From the cell containing the given text, extract its center point as (x, y) coordinate. 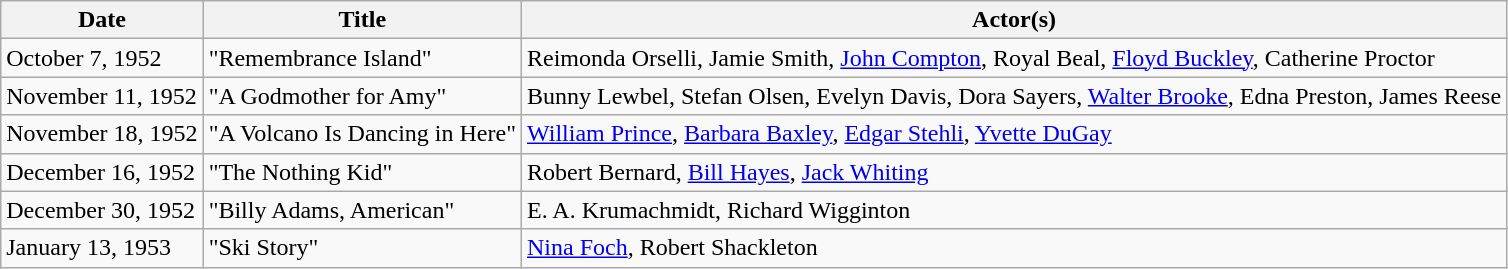
"Billy Adams, American" (362, 210)
Title (362, 20)
December 16, 1952 (102, 172)
William Prince, Barbara Baxley, Edgar Stehli, Yvette DuGay (1014, 134)
"Remembrance Island" (362, 58)
"A Volcano Is Dancing in Here" (362, 134)
Date (102, 20)
Bunny Lewbel, Stefan Olsen, Evelyn Davis, Dora Sayers, Walter Brooke, Edna Preston, James Reese (1014, 96)
"The Nothing Kid" (362, 172)
January 13, 1953 (102, 248)
November 18, 1952 (102, 134)
December 30, 1952 (102, 210)
Robert Bernard, Bill Hayes, Jack Whiting (1014, 172)
Actor(s) (1014, 20)
"Ski Story" (362, 248)
November 11, 1952 (102, 96)
"A Godmother for Amy" (362, 96)
Reimonda Orselli, Jamie Smith, John Compton, Royal Beal, Floyd Buckley, Catherine Proctor (1014, 58)
E. A. Krumachmidt, Richard Wigginton (1014, 210)
October 7, 1952 (102, 58)
Nina Foch, Robert Shackleton (1014, 248)
